Extract the [X, Y] coordinate from the center of the cell holding the provided text.  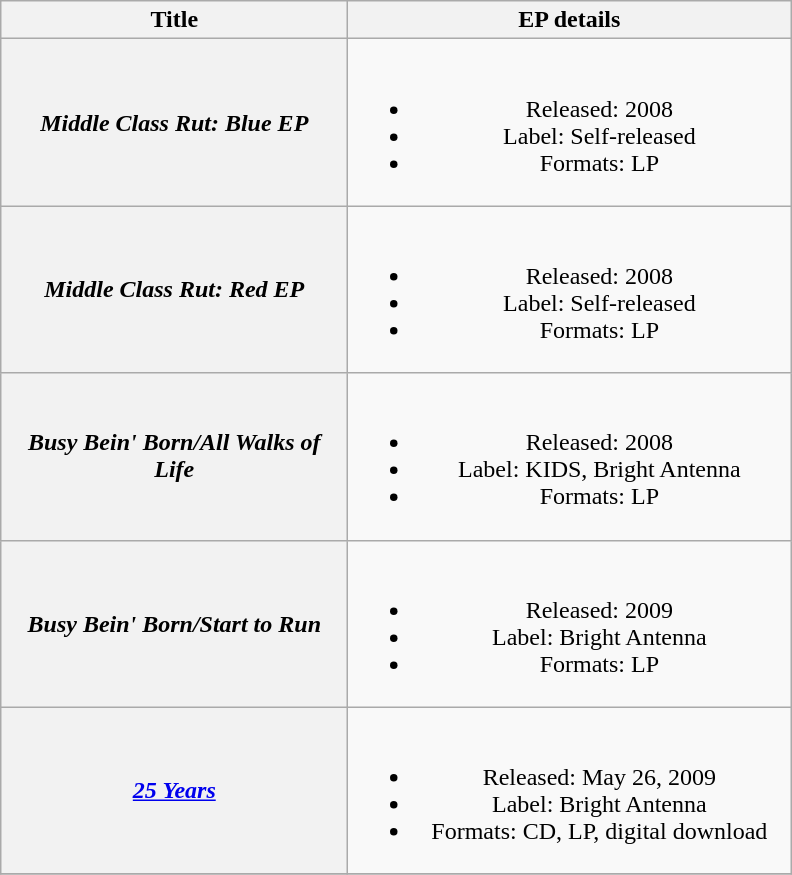
EP details [570, 20]
Released: May 26, 2009Label: Bright AntennaFormats: CD, LP, digital download [570, 790]
Middle Class Rut: Blue EP [174, 122]
Middle Class Rut: Red EP [174, 290]
Released: 2008Label: KIDS, Bright AntennaFormats: LP [570, 456]
Released: 2009Label: Bright AntennaFormats: LP [570, 624]
Busy Bein' Born/All Walks of Life [174, 456]
Busy Bein' Born/Start to Run [174, 624]
25 Years [174, 790]
Title [174, 20]
